Identify which cell holds the provided text, then report its [x, y] central coordinate. 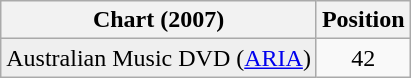
42 [363, 58]
Chart (2007) [159, 20]
Australian Music DVD (ARIA) [159, 58]
Position [363, 20]
